Output the [x, y] coordinate of the center of the cell containing the given text.  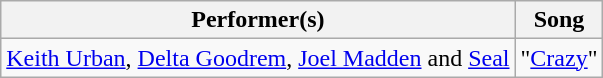
Performer(s) [258, 20]
Song [559, 20]
Keith Urban, Delta Goodrem, Joel Madden and Seal [258, 58]
"Crazy" [559, 58]
